Return the [X, Y] coordinate for the center point of the cell that contains the specified text.  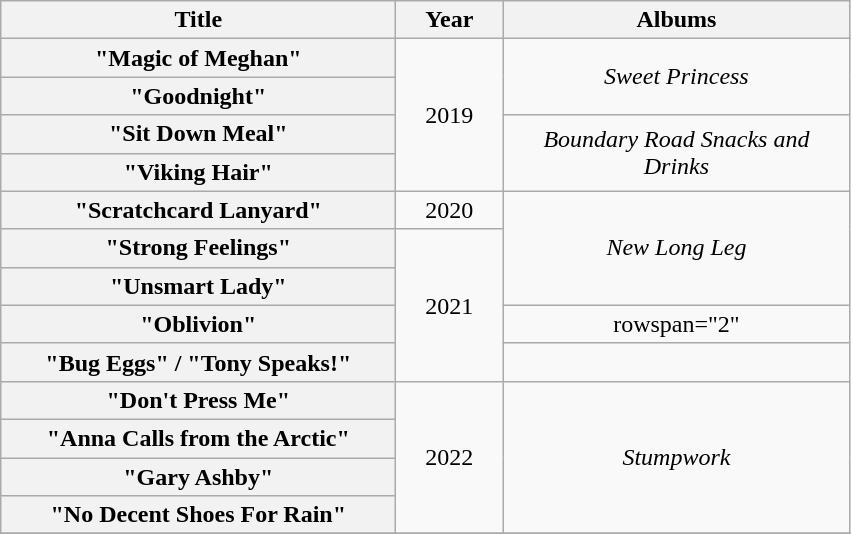
"Unsmart Lady" [198, 286]
"Bug Eggs" / "Tony Speaks!" [198, 362]
Stumpwork [676, 457]
2020 [450, 210]
"Strong Feelings" [198, 248]
Boundary Road Snacks and Drinks [676, 153]
"Magic of Meghan" [198, 58]
2019 [450, 115]
Sweet Princess [676, 77]
New Long Leg [676, 248]
"Don't Press Me" [198, 400]
Title [198, 20]
rowspan="2" [676, 324]
"Oblivion" [198, 324]
"Viking Hair" [198, 172]
"Gary Ashby" [198, 477]
Year [450, 20]
Albums [676, 20]
2021 [450, 305]
"Sit Down Meal" [198, 134]
"Goodnight" [198, 96]
"Anna Calls from the Arctic" [198, 438]
"No Decent Shoes For Rain" [198, 515]
"Scratchcard Lanyard" [198, 210]
2022 [450, 457]
